Find where the given text appears and provide that cell's center as [x, y] coordinate. 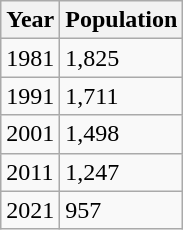
1,711 [122, 96]
1,247 [122, 172]
2011 [30, 172]
2021 [30, 210]
957 [122, 210]
1,498 [122, 134]
1991 [30, 96]
Population [122, 20]
1981 [30, 58]
2001 [30, 134]
1,825 [122, 58]
Year [30, 20]
